Locate the cell with the specified text and output its (x, y) center coordinate. 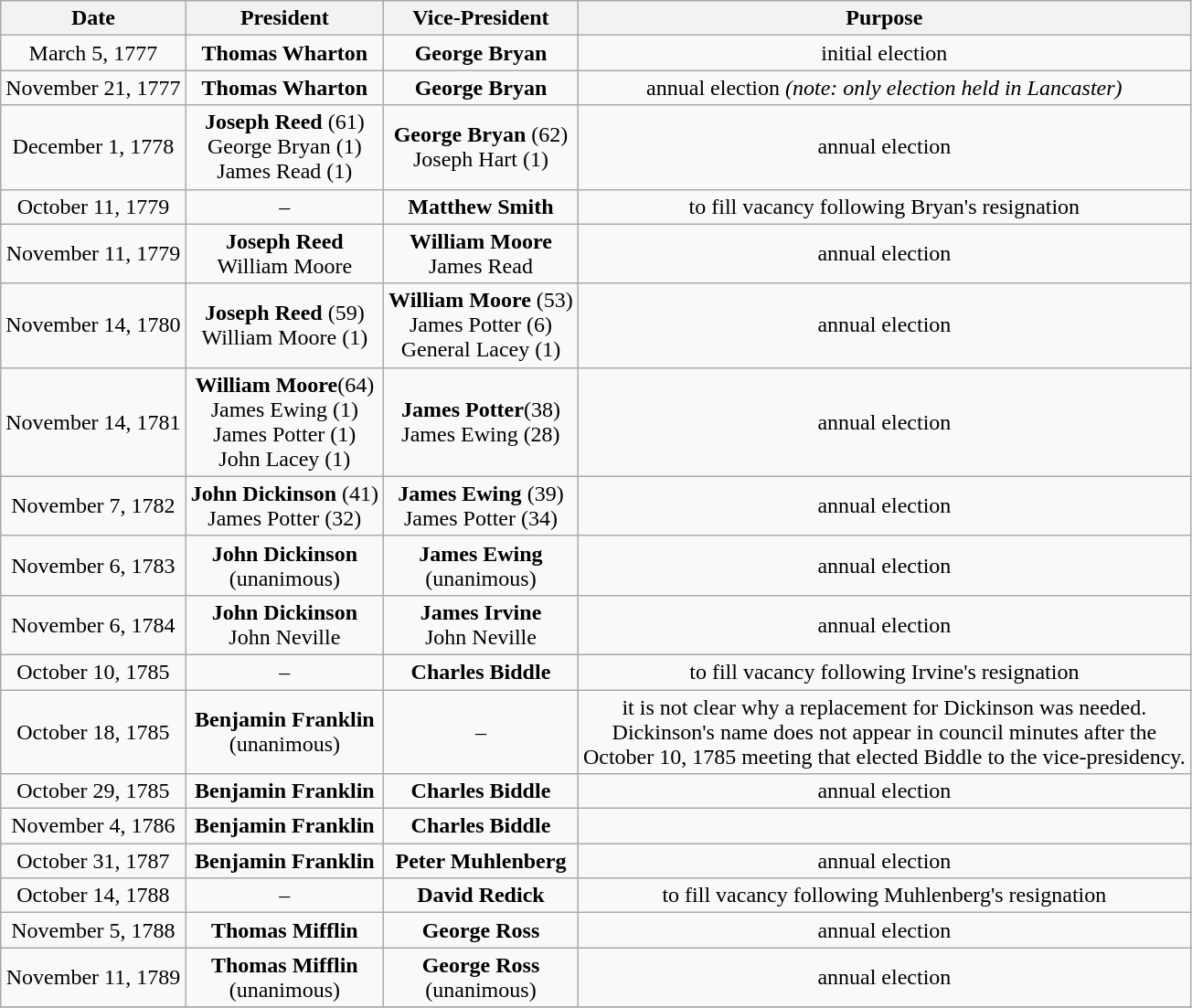
November 5, 1788 (93, 930)
to fill vacancy following Muhlenberg's resignation (884, 896)
November 6, 1783 (93, 565)
November 6, 1784 (93, 625)
Purpose (884, 18)
Joseph ReedWilliam Moore (284, 254)
to fill vacancy following Irvine's resignation (884, 672)
James Ewing (39)James Potter (34) (481, 506)
James Potter(38) James Ewing (28) (481, 422)
Joseph Reed (59)William Moore (1) (284, 325)
Vice-President (481, 18)
to fill vacancy following Bryan's resignation (884, 207)
John Dickinson (41)James Potter (32) (284, 506)
March 5, 1777 (93, 53)
George Ross(unanimous) (481, 978)
November 21, 1777 (93, 88)
initial election (884, 53)
December 1, 1778 (93, 147)
James IrvineJohn Neville (481, 625)
November 14, 1780 (93, 325)
George Bryan (62)Joseph Hart (1) (481, 147)
William MooreJames Read (481, 254)
President (284, 18)
November 11, 1779 (93, 254)
October 11, 1779 (93, 207)
William Moore(64) James Ewing (1)James Potter (1)John Lacey (1) (284, 422)
Matthew Smith (481, 207)
Benjamin Franklin(unanimous) (284, 731)
George Ross (481, 930)
Joseph Reed (61)George Bryan (1)James Read (1) (284, 147)
Thomas Mifflin(unanimous) (284, 978)
November 4, 1786 (93, 826)
Thomas Mifflin (284, 930)
David Redick (481, 896)
October 29, 1785 (93, 791)
October 14, 1788 (93, 896)
James Ewing(unanimous) (481, 565)
October 18, 1785 (93, 731)
John Dickinson(unanimous) (284, 565)
John DickinsonJohn Neville (284, 625)
Date (93, 18)
November 11, 1789 (93, 978)
October 10, 1785 (93, 672)
October 31, 1787 (93, 861)
William Moore (53)James Potter (6)General Lacey (1) (481, 325)
Peter Muhlenberg (481, 861)
annual election (note: only election held in Lancaster) (884, 88)
November 14, 1781 (93, 422)
November 7, 1782 (93, 506)
